Capture the cell that displays the provided text and extract its (x, y) central coordinate. 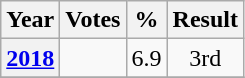
2018 (30, 58)
3rd (205, 58)
Votes (93, 20)
6.9 (146, 58)
Year (30, 20)
Result (205, 20)
% (146, 20)
